Locate the cell with the specified text and output its (x, y) center coordinate. 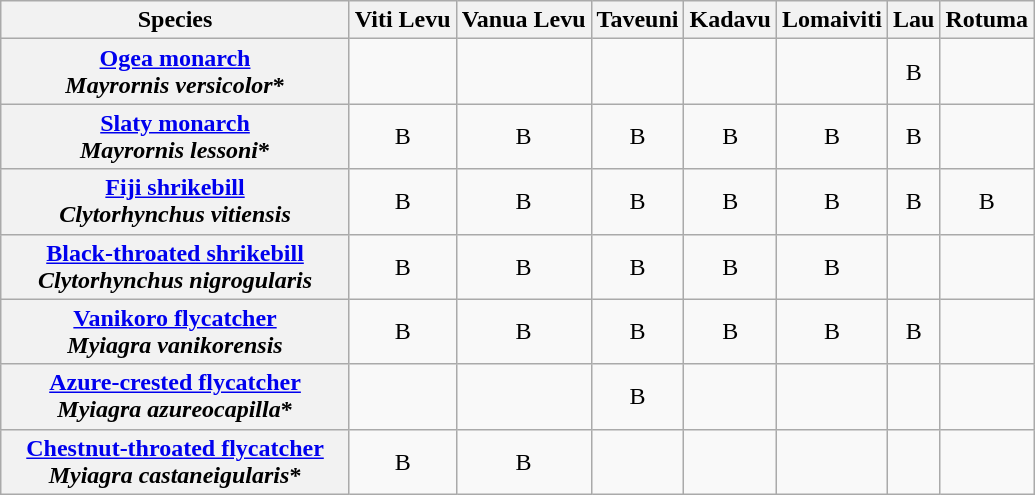
Black-throated shrikebillClytorhynchus nigrogularis (176, 266)
Slaty monarchMayrornis lessoni* (176, 136)
Chestnut-throated flycatcherMyiagra castaneigularis* (176, 462)
Species (176, 20)
Kadavu (730, 20)
Taveuni (638, 20)
Viti Levu (402, 20)
Lau (913, 20)
Vanua Levu (524, 20)
Ogea monarchMayrornis versicolor* (176, 72)
Fiji shrikebillClytorhynchus vitiensis (176, 202)
Azure-crested flycatcherMyiagra azureocapilla* (176, 396)
Rotuma (987, 20)
Vanikoro flycatcherMyiagra vanikorensis (176, 332)
Lomaiviti (832, 20)
